Detect which cell encompasses the target text, then output its [X, Y] center coordinate. 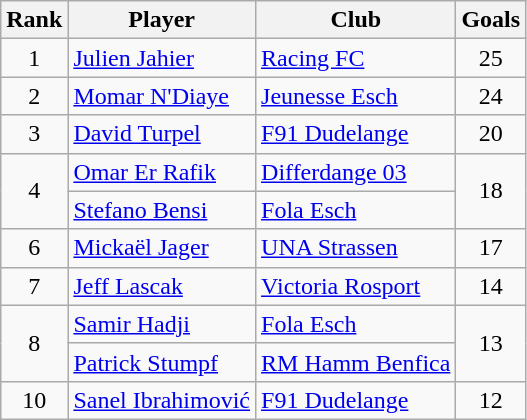
Differdange 03 [356, 172]
10 [34, 400]
6 [34, 248]
Stefano Bensi [162, 210]
Goals [491, 20]
Samir Hadji [162, 324]
2 [34, 96]
UNA Strassen [356, 248]
12 [491, 400]
David Turpel [162, 134]
Player [162, 20]
4 [34, 191]
Momar N'Diaye [162, 96]
Jeff Lascak [162, 286]
17 [491, 248]
25 [491, 58]
Julien Jahier [162, 58]
Victoria Rosport [356, 286]
8 [34, 343]
Sanel Ibrahimović [162, 400]
13 [491, 343]
24 [491, 96]
14 [491, 286]
18 [491, 191]
Patrick Stumpf [162, 362]
RM Hamm Benfica [356, 362]
7 [34, 286]
Mickaël Jager [162, 248]
1 [34, 58]
3 [34, 134]
20 [491, 134]
Racing FC [356, 58]
Club [356, 20]
Omar Er Rafik [162, 172]
Jeunesse Esch [356, 96]
Rank [34, 20]
